For the text-containing cell, return its midpoint in (X, Y) coordinate format. 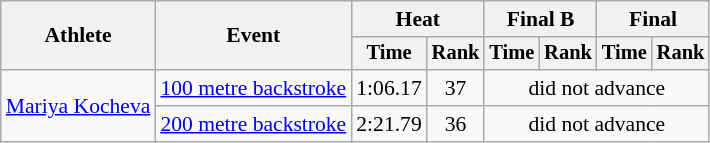
Final (653, 19)
36 (456, 124)
Mariya Kocheva (78, 106)
Final B (540, 19)
100 metre backstroke (253, 88)
2:21.79 (388, 124)
Event (253, 36)
200 metre backstroke (253, 124)
Heat (418, 19)
1:06.17 (388, 88)
Athlete (78, 36)
37 (456, 88)
